Find where the given text appears and provide that cell's center as [x, y] coordinate. 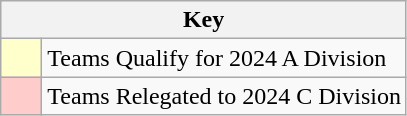
Key [204, 20]
Teams Relegated to 2024 C Division [224, 96]
Teams Qualify for 2024 A Division [224, 58]
